Pinpoint the cell where the given text exists, returning its (x, y) midpoint coordinate. 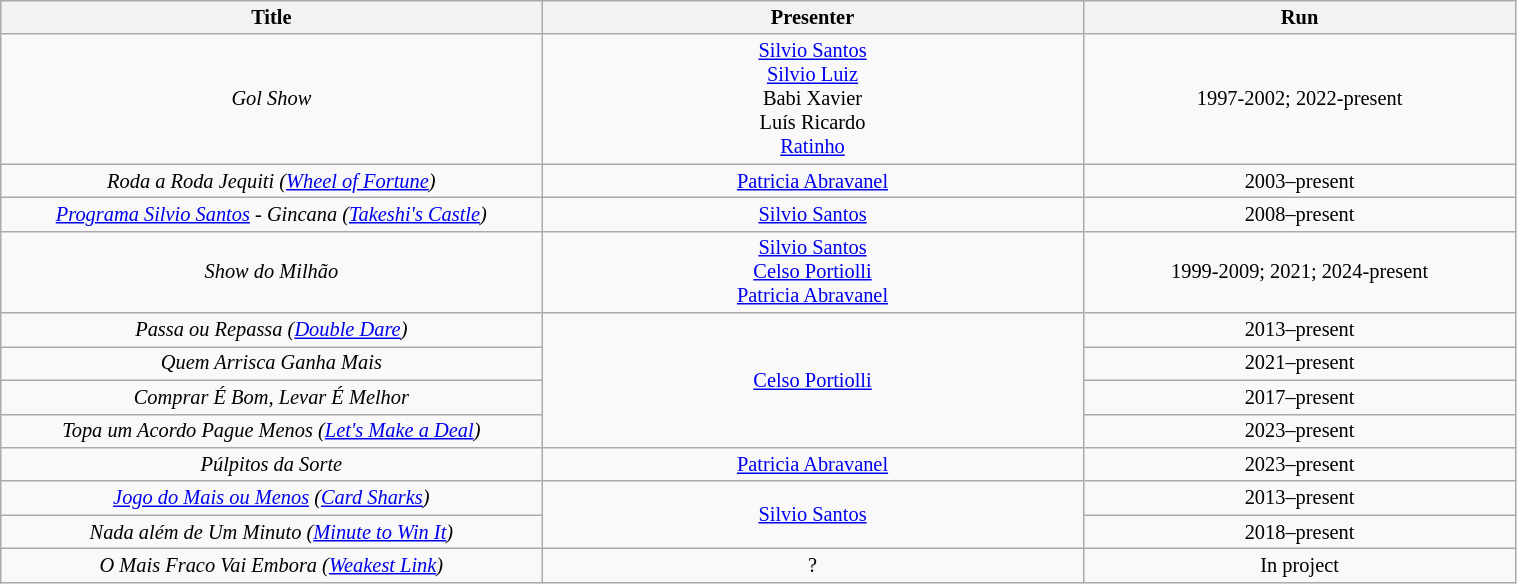
Title (272, 17)
Silvio Santos Celso Portiolli Patricia Abravanel (812, 272)
Programa Silvio Santos - Gincana (Takeshi's Castle) (272, 214)
1999-2009; 2021; 2024-present (1300, 272)
O Mais Fraco Vai Embora (Weakest Link) (272, 565)
Comprar É Bom, Levar É Melhor (272, 397)
Nada além de Um Minuto (Minute to Win It) (272, 532)
Show do Milhão (272, 272)
Passa ou Repassa (Double Dare) (272, 330)
? (812, 565)
Roda a Roda Jequiti (Wheel of Fortune) (272, 181)
2021–present (1300, 363)
Gol Show (272, 99)
Celso Portiolli (812, 380)
Run (1300, 17)
Quem Arrisca Ganha Mais (272, 363)
2017–present (1300, 397)
Topa um Acordo Pague Menos (Let's Make a Deal) (272, 431)
Silvio Santos Silvio Luiz Babi Xavier Luís Ricardo Ratinho (812, 99)
2018–present (1300, 532)
In project (1300, 565)
Púlpitos da Sorte (272, 464)
1997-2002; 2022-present (1300, 99)
Presenter (812, 17)
Jogo do Mais ou Menos (Card Sharks) (272, 498)
2008–present (1300, 214)
2003–present (1300, 181)
